Identify which cell holds the provided text, then report its [X, Y] central coordinate. 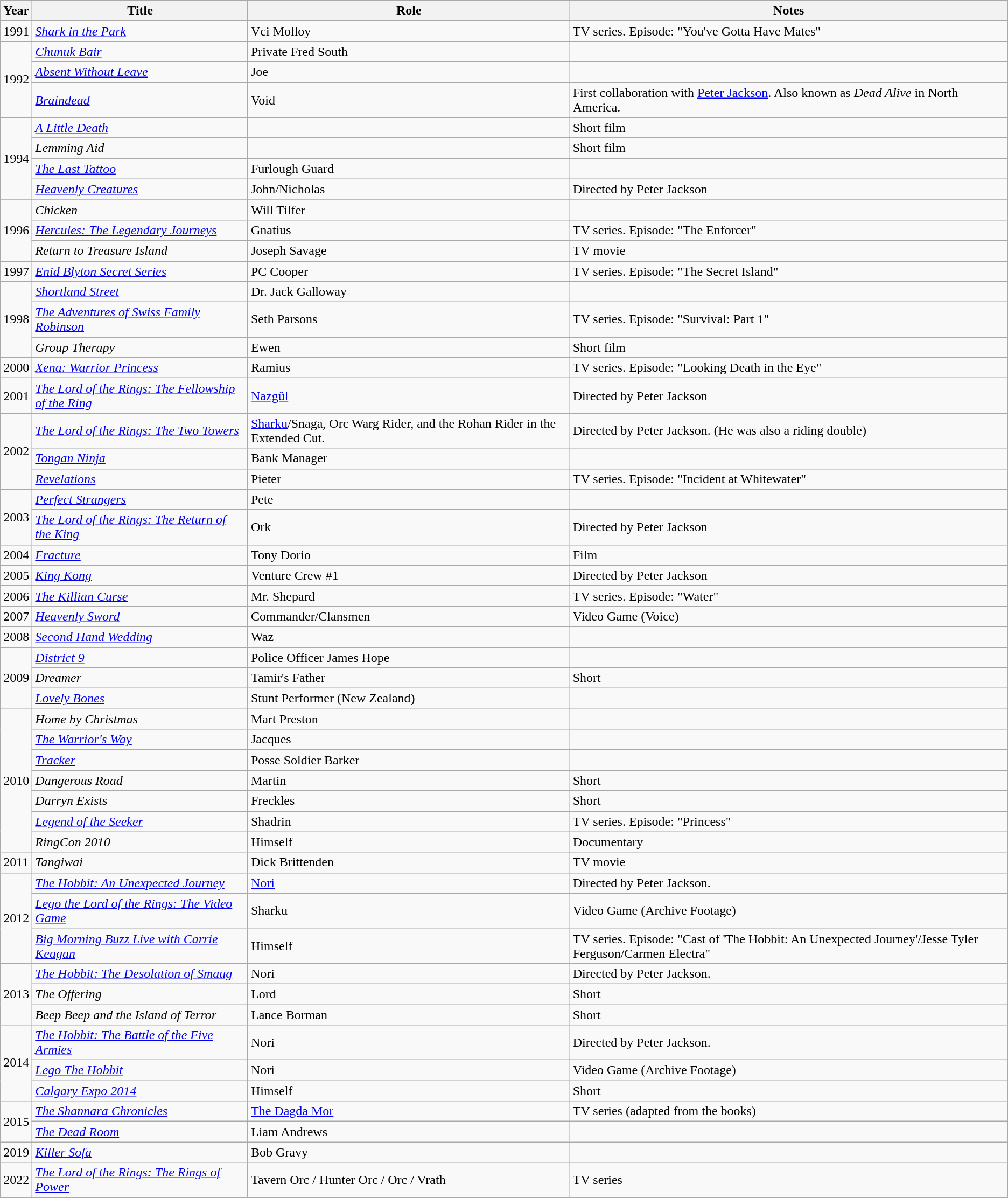
Shortland Street [140, 292]
The Offering [140, 994]
Stunt Performer (New Zealand) [409, 699]
TV series. Episode: "Looking Death in the Eye" [788, 368]
2022 [16, 1180]
Dreamer [140, 678]
2009 [16, 678]
Killer Sofa [140, 1152]
Title [140, 11]
The Shannara Chronicles [140, 1111]
Seth Parsons [409, 320]
Mr. Shepard [409, 596]
TV series. Episode: "Princess" [788, 821]
The Last Tattoo [140, 169]
2001 [16, 395]
Lego the Lord of the Rings: The Video Game [140, 910]
Sharku [409, 910]
2007 [16, 616]
1998 [16, 320]
1992 [16, 80]
Freckles [409, 801]
Beep Beep and the Island of Terror [140, 1014]
2000 [16, 368]
Chunuk Bair [140, 52]
Nazgûl [409, 395]
1997 [16, 271]
TV series [788, 1180]
Notes [788, 11]
Fracture [140, 555]
Tavern Orc / Hunter Orc / Orc / Vrath [409, 1180]
Film [788, 555]
TV series. Episode: "Cast of 'The Hobbit: An Unexpected Journey'/Jesse Tyler Ferguson/Carmen Electra" [788, 946]
Group Therapy [140, 347]
Lovely Bones [140, 699]
The Hobbit: The Battle of the Five Armies [140, 1043]
2015 [16, 1122]
Joseph Savage [409, 250]
2003 [16, 517]
2012 [16, 918]
Waz [409, 637]
Absent Without Leave [140, 72]
Shadrin [409, 821]
TV series. Episode: "The Secret Island" [788, 271]
Role [409, 11]
Pieter [409, 479]
The Hobbit: An Unexpected Journey [140, 883]
2002 [16, 451]
1996 [16, 230]
1994 [16, 158]
The Killian Curse [140, 596]
Lemming Aid [140, 148]
Lego The Hobbit [140, 1070]
Venture Crew #1 [409, 575]
Year [16, 11]
John/Nicholas [409, 189]
1991 [16, 31]
Private Fred South [409, 52]
The Dead Room [140, 1132]
Return to Treasure Island [140, 250]
The Hobbit: The Desolation of Smaug [140, 973]
Tongan Ninja [140, 458]
Jacques [409, 740]
Lance Borman [409, 1014]
Video Game (Voice) [788, 616]
Braindead [140, 100]
RingCon 2010 [140, 842]
TV series. Episode: "You've Gotta Have Mates" [788, 31]
Tracker [140, 760]
2006 [16, 596]
Police Officer James Hope [409, 658]
Furlough Guard [409, 169]
Commander/Clansmen [409, 616]
The Lord of the Rings: The Rings of Power [140, 1180]
King Kong [140, 575]
Tangiwai [140, 862]
The Dagda Mor [409, 1111]
TV series (adapted from the books) [788, 1111]
Calgary Expo 2014 [140, 1091]
First collaboration with Peter Jackson. Also known as Dead Alive in North America. [788, 100]
The Lord of the Rings: The Return of the King [140, 527]
Liam Andrews [409, 1132]
TV series. Episode: "Water" [788, 596]
Joe [409, 72]
District 9 [140, 658]
Bank Manager [409, 458]
Vci Molloy [409, 31]
Dr. Jack Galloway [409, 292]
Dick Brittenden [409, 862]
Ramius [409, 368]
2013 [16, 994]
Home by Christmas [140, 719]
Shark in the Park [140, 31]
Revelations [140, 479]
Darryn Exists [140, 801]
The Lord of the Rings: The Fellowship of the Ring [140, 395]
The Warrior's Way [140, 740]
2008 [16, 637]
Chicken [140, 210]
Big Morning Buzz Live with Carrie Keagan [140, 946]
2004 [16, 555]
Heavenly Sword [140, 616]
Ewen [409, 347]
Lord [409, 994]
Second Hand Wedding [140, 637]
Tony Dorio [409, 555]
Heavenly Creatures [140, 189]
Pete [409, 499]
Documentary [788, 842]
Dangerous Road [140, 781]
Martin [409, 781]
TV series. Episode: "Incident at Whitewater" [788, 479]
2005 [16, 575]
TV series. Episode: "Survival: Part 1" [788, 320]
Ork [409, 527]
2019 [16, 1152]
Legend of the Seeker [140, 821]
Enid Blyton Secret Series [140, 271]
2010 [16, 781]
A Little Death [140, 128]
Posse Soldier Barker [409, 760]
Gnatius [409, 230]
2014 [16, 1063]
2011 [16, 862]
Tamir's Father [409, 678]
Perfect Strangers [140, 499]
Xena: Warrior Princess [140, 368]
The Lord of the Rings: The Two Towers [140, 431]
Hercules: The Legendary Journeys [140, 230]
Bob Gravy [409, 1152]
Directed by Peter Jackson. (He was also a riding double) [788, 431]
Sharku/Snaga, Orc Warg Rider, and the Rohan Rider in the Extended Cut. [409, 431]
The Adventures of Swiss Family Robinson [140, 320]
Void [409, 100]
Will Tilfer [409, 210]
TV series. Episode: "The Enforcer" [788, 230]
Mart Preston [409, 719]
PC Cooper [409, 271]
